Output the (X, Y) coordinate of the center of the cell containing the given text.  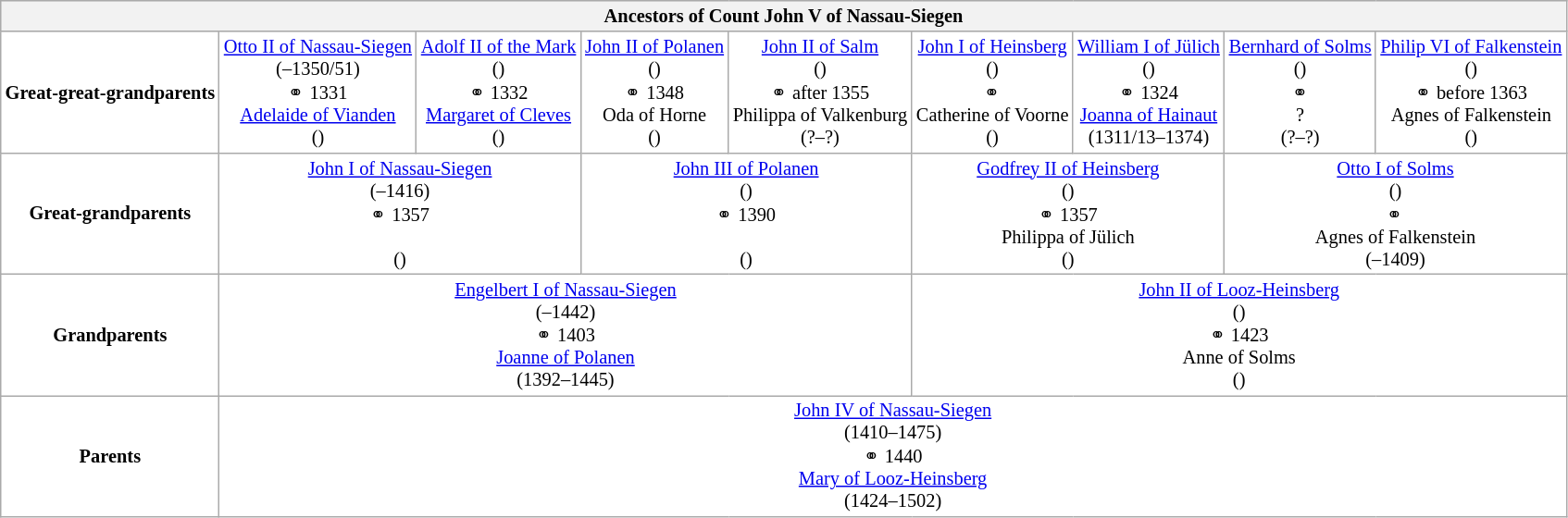
Ancestors of Count John V of Nassau-Siegen (784, 16)
John II of Polanen()⚭ 1348Oda of Horne() (654, 92)
Great-grandparents (110, 213)
Engelbert I of Nassau-Siegen(–1442)⚭ 1403Joanne of Polanen(1392–1445) (566, 335)
Parents (110, 455)
John I of Heinsberg()⚭ Catherine of Voorne() (992, 92)
Bernhard of Solms()⚭?(?–?) (1300, 92)
Otto I of Solms()⚭Agnes of Falkenstein(–1409) (1396, 213)
John III of Polanen()⚭ 1390() (746, 213)
Great-great-grandparents (110, 92)
Godfrey II of Heinsberg()⚭ 1357Philippa of Jülich() (1068, 213)
William I of Jülich()⚭ 1324Joanna of Hainaut(1311/13–1374) (1148, 92)
Philip VI of Falkenstein()⚭ before 1363Agnes of Falkenstein() (1471, 92)
John IV of Nassau-Siegen(1410–1475)⚭ 1440Mary of Looz-Heinsberg(1424–1502) (892, 455)
Grandparents (110, 335)
Adolf II of the Mark()⚭ 1332Margaret of Cleves() (498, 92)
John I of Nassau-Siegen(–1416)⚭ 1357() (400, 213)
John II of Salm()⚭ after 1355Philippa of Valkenburg(?–?) (820, 92)
John II of Looz-Heinsberg()⚭ 1423Anne of Solms() (1238, 335)
Otto II of Nassau-Siegen(–1350/51)⚭ 1331Adelaide of Vianden() (318, 92)
